Provide the [x, y] coordinate of the cell's center where the given text is located.  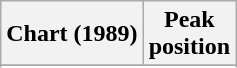
Peakposition [189, 34]
Chart (1989) [72, 34]
